Output the [X, Y] coordinate of the center of the cell containing the given text.  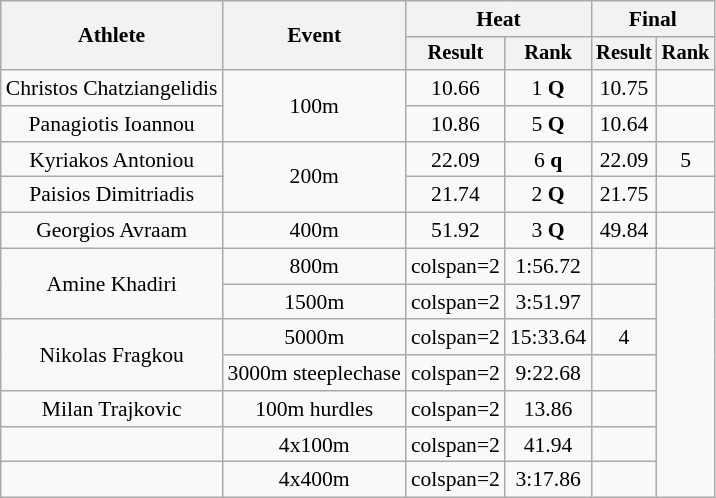
9:22.68 [548, 373]
10.66 [456, 88]
21.74 [456, 195]
49.84 [624, 231]
5000m [314, 338]
21.75 [624, 195]
3 Q [548, 231]
100m [314, 106]
4x100m [314, 445]
1500m [314, 302]
6 q [548, 160]
1 Q [548, 88]
Milan Trajkovic [112, 409]
200m [314, 178]
Athlete [112, 36]
10.86 [456, 124]
3000m steeplechase [314, 373]
800m [314, 267]
5 [686, 160]
10.64 [624, 124]
5 Q [548, 124]
41.94 [548, 445]
Nikolas Fragkou [112, 356]
100m hurdles [314, 409]
Kyriakos Antoniou [112, 160]
Final [652, 19]
2 Q [548, 195]
13.86 [548, 409]
Christos Chatziangelidis [112, 88]
Panagiotis Ioannou [112, 124]
3:17.86 [548, 480]
3:51.97 [548, 302]
51.92 [456, 231]
Georgios Avraam [112, 231]
Paisios Dimitriadis [112, 195]
4x400m [314, 480]
10.75 [624, 88]
1:56.72 [548, 267]
4 [624, 338]
Event [314, 36]
400m [314, 231]
Amine Khadiri [112, 284]
Heat [498, 19]
15:33.64 [548, 338]
